Scan for the cell matching the given text and deliver its [x, y] coordinate at center. 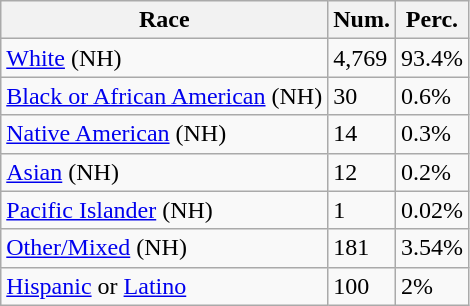
Perc. [432, 20]
Hispanic or Latino [164, 286]
0.6% [432, 96]
14 [362, 134]
93.4% [432, 58]
Other/Mixed (NH) [164, 248]
Black or African American (NH) [164, 96]
30 [362, 96]
12 [362, 172]
0.02% [432, 210]
Pacific Islander (NH) [164, 210]
2% [432, 286]
0.2% [432, 172]
100 [362, 286]
4,769 [362, 58]
181 [362, 248]
0.3% [432, 134]
3.54% [432, 248]
Native American (NH) [164, 134]
Asian (NH) [164, 172]
Race [164, 20]
White (NH) [164, 58]
1 [362, 210]
Num. [362, 20]
